Detect which cell encompasses the target text, then output its (x, y) center coordinate. 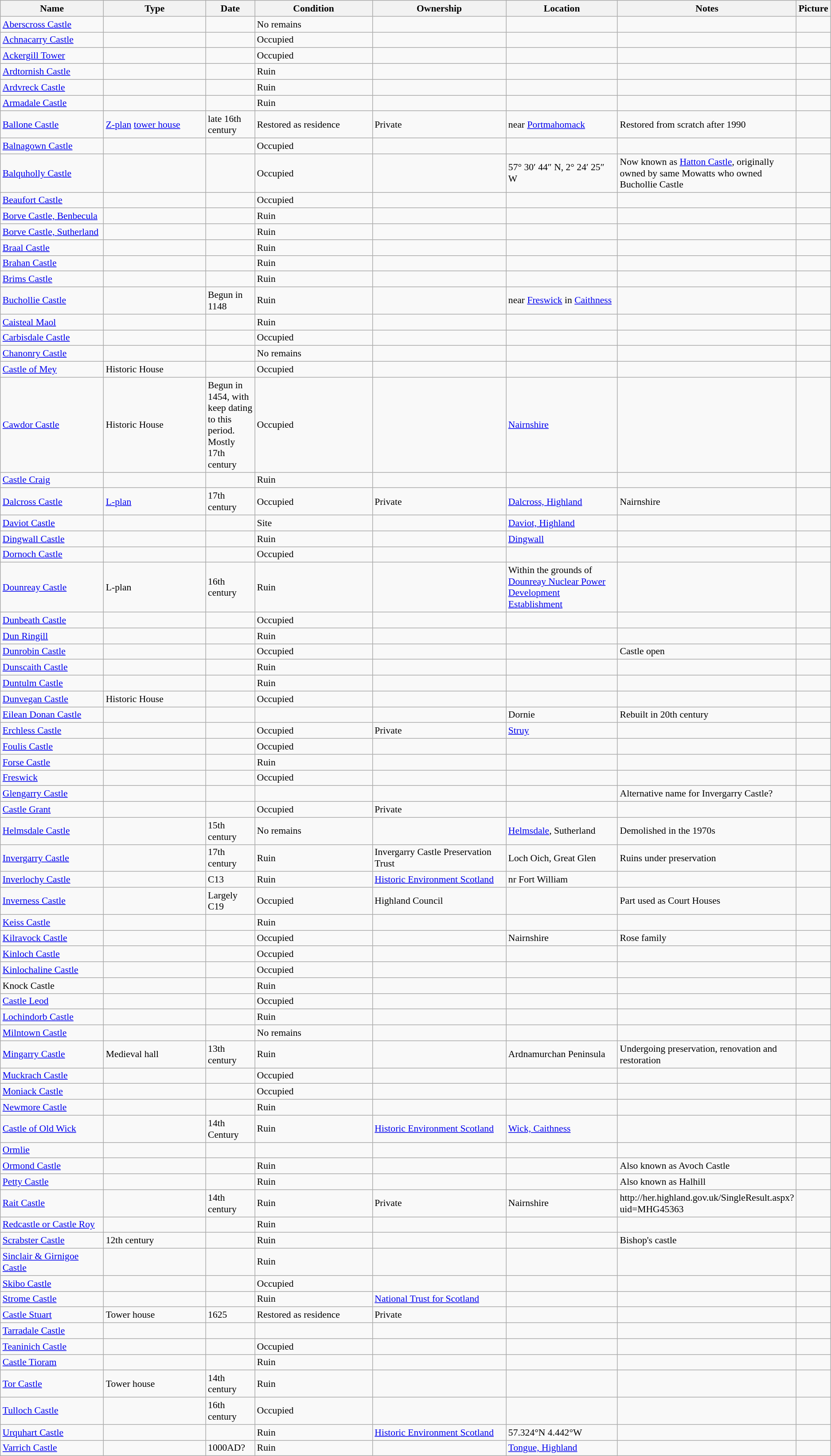
1000AD? (230, 1448)
Borve Castle, Benbecula (52, 216)
Newmore Castle (52, 1108)
Castle open (706, 652)
Condition (314, 8)
Forse Castle (52, 762)
Rait Castle (52, 1203)
Caisteal Maol (52, 322)
Varrich Castle (52, 1448)
Balnagown Castle (52, 146)
Loch Oich, Great Glen (562, 858)
Glengarry Castle (52, 794)
Dornoch Castle (52, 554)
15th century (230, 831)
nr Fort William (562, 880)
Name (52, 8)
Ardtornish Castle (52, 72)
Notes (706, 8)
Mingarry Castle (52, 1054)
Buchollie Castle (52, 301)
Castle Grant (52, 810)
14th Century (230, 1128)
1625 (230, 1315)
Begun in 1148 (230, 301)
13th century (230, 1054)
late 16th century (230, 125)
Beaufort Castle (52, 200)
Eilean Donan Castle (52, 715)
Daviot, Highland (562, 523)
Armadale Castle (52, 103)
Dornie (562, 715)
Castle Stuart (52, 1315)
Teaninich Castle (52, 1347)
Dun Ringill (52, 636)
Restored from scratch after 1990 (706, 125)
Bishop's castle (706, 1241)
Demolished in the 1970s (706, 831)
Helmsdale Castle (52, 831)
Lochindorb Castle (52, 1017)
Begun in 1454, with keep dating to this period. Mostly 17th century (230, 425)
Ormond Castle (52, 1166)
Rebuilt in 20th century (706, 715)
Carbisdale Castle (52, 338)
Aberscross Castle (52, 24)
Struy (562, 731)
57.324°N 4.442°W (562, 1433)
Wick, Caithness (562, 1128)
Ballone Castle (52, 125)
Medieval hall (155, 1054)
Knock Castle (52, 986)
Invergarry Castle Preservation Trust (439, 858)
Ardvreck Castle (52, 87)
Milntown Castle (52, 1033)
Dalcross Castle (52, 502)
Now known as Hatton Castle, originally owned by same Mowatts who owned Buchollie Castle (706, 173)
Dalcross, Highland (562, 502)
Picture (814, 8)
Largely C19 (230, 901)
Castle Craig (52, 480)
Daviot Castle (52, 523)
Muckrach Castle (52, 1076)
Tulloch Castle (52, 1411)
Location (562, 8)
near Freswick in Caithness (562, 301)
57° 30′ 44″ N, 2° 24′ 25″ W (562, 173)
http://her.highland.gov.uk/SingleResult.aspx?uid=MHG45363 (706, 1203)
Undergoing preservation, renovation and restoration (706, 1054)
Kinloch Castle (52, 954)
Tongue, Highland (562, 1448)
Keiss Castle (52, 922)
Urquhart Castle (52, 1433)
Date (230, 8)
near Portmahomack (562, 125)
Strome Castle (52, 1299)
Highland Council (439, 901)
Foulis Castle (52, 746)
Site (314, 523)
Skibo Castle (52, 1284)
Ormlie (52, 1150)
Alternative name for Invergarry Castle? (706, 794)
Braal Castle (52, 248)
Dunscaith Castle (52, 667)
Inverlochy Castle (52, 880)
Scrabster Castle (52, 1241)
Sinclair & Girnigoe Castle (52, 1262)
Dunbeath Castle (52, 620)
Dunrobin Castle (52, 652)
Moniack Castle (52, 1092)
Tarradale Castle (52, 1331)
Borve Castle, Sutherland (52, 232)
Invergarry Castle (52, 858)
C13 (230, 880)
Dingwall Castle (52, 539)
Petty Castle (52, 1182)
Erchless Castle (52, 731)
Within the grounds of Dounreay Nuclear Power Development Establishment (562, 587)
Dounreay Castle (52, 587)
Rose family (706, 938)
Castle Tioram (52, 1362)
Ruins under preservation (706, 858)
Inverness Castle (52, 901)
Part used as Court Houses (706, 901)
Tor Castle (52, 1384)
Duntulm Castle (52, 683)
Z-plan tower house (155, 125)
Ownership (439, 8)
Ardnamurchan Peninsula (562, 1054)
Kilravock Castle (52, 938)
Also known as Halhill (706, 1182)
Cawdor Castle (52, 425)
Dunvegan Castle (52, 699)
Ackergill Tower (52, 56)
Dingwall (562, 539)
Redcastle or Castle Roy (52, 1225)
National Trust for Scotland (439, 1299)
Castle of Mey (52, 370)
Helmsdale, Sutherland (562, 831)
Brahan Castle (52, 263)
Freswick (52, 778)
12th century (155, 1241)
Castle Leod (52, 1001)
Kinlochaline Castle (52, 970)
Chanonry Castle (52, 354)
Brims Castle (52, 279)
Achnacarry Castle (52, 40)
Castle of Old Wick (52, 1128)
Type (155, 8)
Balquholly Castle (52, 173)
Also known as Avoch Castle (706, 1166)
